Provide the [x, y] coordinate of the cell's center where the given text is located.  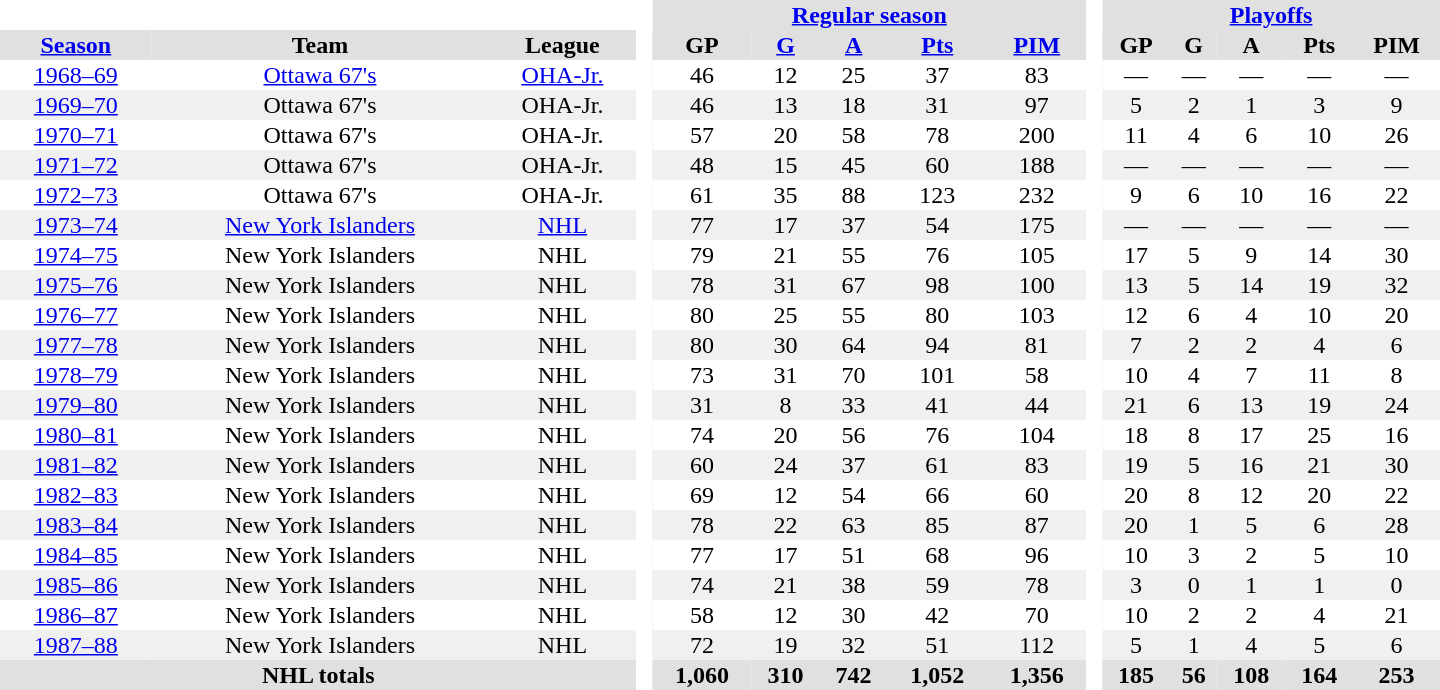
Regular season [869, 15]
1987–88 [76, 645]
69 [702, 495]
232 [1036, 195]
88 [854, 195]
26 [1396, 135]
Playoffs [1271, 15]
1,052 [938, 675]
33 [854, 405]
1970–71 [76, 135]
742 [854, 675]
45 [854, 165]
96 [1036, 555]
175 [1036, 225]
1975–76 [76, 285]
1982–83 [76, 495]
38 [854, 585]
64 [854, 345]
1979–80 [76, 405]
1977–78 [76, 345]
1971–72 [76, 165]
108 [1251, 675]
200 [1036, 135]
94 [938, 345]
310 [786, 675]
44 [1036, 405]
57 [702, 135]
35 [786, 195]
188 [1036, 165]
63 [854, 525]
100 [1036, 285]
123 [938, 195]
185 [1136, 675]
1986–87 [76, 615]
59 [938, 585]
Season [76, 45]
1980–81 [76, 435]
1,356 [1036, 675]
Team [320, 45]
67 [854, 285]
1968–69 [76, 75]
85 [938, 525]
League [562, 45]
42 [938, 615]
NHL totals [318, 675]
1984–85 [76, 555]
105 [1036, 255]
1983–84 [76, 525]
1,060 [702, 675]
164 [1319, 675]
1976–77 [76, 315]
66 [938, 495]
1985–86 [76, 585]
1973–74 [76, 225]
104 [1036, 435]
72 [702, 645]
1981–82 [76, 465]
112 [1036, 645]
253 [1396, 675]
1974–75 [76, 255]
97 [1036, 105]
81 [1036, 345]
79 [702, 255]
87 [1036, 525]
28 [1396, 525]
103 [1036, 315]
48 [702, 165]
1969–70 [76, 105]
73 [702, 375]
41 [938, 405]
15 [786, 165]
68 [938, 555]
1972–73 [76, 195]
98 [938, 285]
1978–79 [76, 375]
101 [938, 375]
